Extract the (X, Y) coordinate from the center of the cell holding the provided text.  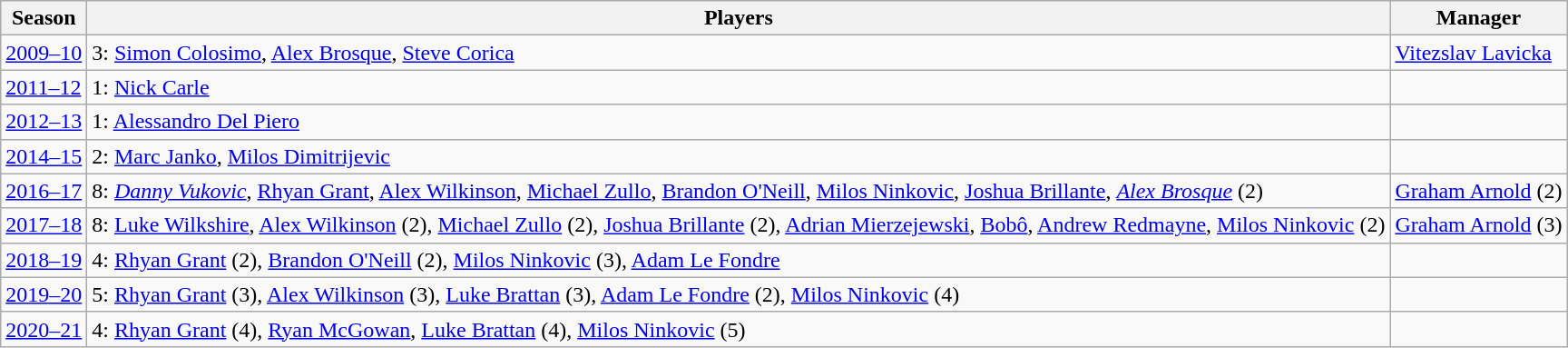
2019–20 (44, 294)
8: Luke Wilkshire, Alex Wilkinson (2), Michael Zullo (2), Joshua Brillante (2), Adrian Mierzejewski, Bobô, Andrew Redmayne, Milos Ninkovic (2) (739, 225)
Season (44, 18)
2016–17 (44, 191)
1: Alessandro Del Piero (739, 122)
3: Simon Colosimo, Alex Brosque, Steve Corica (739, 53)
8: Danny Vukovic, Rhyan Grant, Alex Wilkinson, Michael Zullo, Brandon O'Neill, Milos Ninkovic, Joshua Brillante, Alex Brosque (2) (739, 191)
2: Marc Janko, Milos Dimitrijevic (739, 156)
2009–10 (44, 53)
2012–13 (44, 122)
4: Rhyan Grant (2), Brandon O'Neill (2), Milos Ninkovic (3), Adam Le Fondre (739, 260)
2017–18 (44, 225)
2014–15 (44, 156)
4: Rhyan Grant (4), Ryan McGowan, Luke Brattan (4), Milos Ninkovic (5) (739, 329)
2018–19 (44, 260)
Graham Arnold (2) (1479, 191)
5: Rhyan Grant (3), Alex Wilkinson (3), Luke Brattan (3), Adam Le Fondre (2), Milos Ninkovic (4) (739, 294)
Manager (1479, 18)
1: Nick Carle (739, 87)
Graham Arnold (3) (1479, 225)
Players (739, 18)
2011–12 (44, 87)
Vitezslav Lavicka (1479, 53)
2020–21 (44, 329)
